Detect which cell encompasses the target text, then output its (x, y) center coordinate. 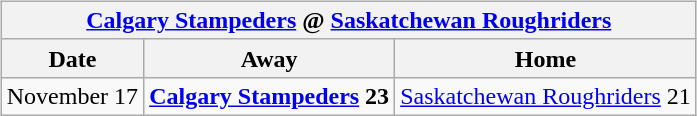
Away (270, 58)
Date (72, 58)
November 17 (72, 96)
Calgary Stampeders @ Saskatchewan Roughriders (348, 20)
Home (546, 58)
Saskatchewan Roughriders 21 (546, 96)
Calgary Stampeders 23 (270, 96)
